Return (X, Y) of the center of cell containing provided text 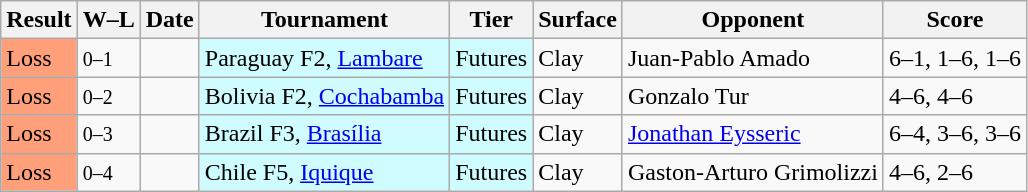
W–L (108, 20)
4–6, 2–6 (954, 172)
Surface (578, 20)
Juan-Pablo Amado (752, 58)
0–3 (108, 134)
Tier (492, 20)
Chile F5, Iquique (324, 172)
6–1, 1–6, 1–6 (954, 58)
Gaston-Arturo Grimolizzi (752, 172)
Tournament (324, 20)
Opponent (752, 20)
Bolivia F2, Cochabamba (324, 96)
Jonathan Eysseric (752, 134)
0–1 (108, 58)
4–6, 4–6 (954, 96)
0–2 (108, 96)
Paraguay F2, Lambare (324, 58)
Result (39, 20)
6–4, 3–6, 3–6 (954, 134)
Brazil F3, Brasília (324, 134)
Gonzalo Tur (752, 96)
0–4 (108, 172)
Date (170, 20)
Score (954, 20)
